Find where the given text appears and provide that cell's center as [X, Y] coordinate. 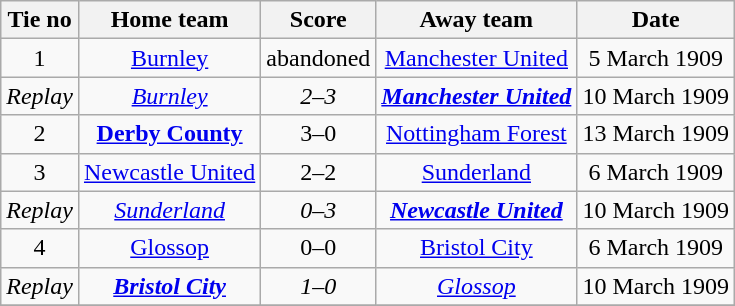
4 [40, 248]
0–0 [318, 248]
1 [40, 58]
Score [318, 20]
abandoned [318, 58]
2–3 [318, 96]
0–3 [318, 210]
Nottingham Forest [476, 134]
Tie no [40, 20]
Date [656, 20]
5 March 1909 [656, 58]
2–2 [318, 172]
Away team [476, 20]
3 [40, 172]
1–0 [318, 286]
Home team [169, 20]
13 March 1909 [656, 134]
3–0 [318, 134]
2 [40, 134]
Derby County [169, 134]
